For the text-containing cell, return its midpoint in [x, y] coordinate format. 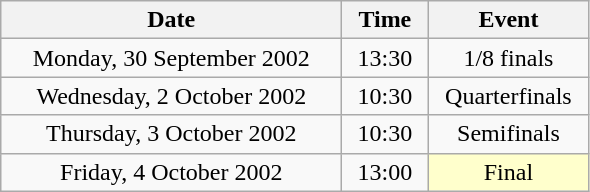
Date [172, 20]
Monday, 30 September 2002 [172, 58]
Quarterfinals [508, 96]
Time [385, 20]
13:30 [385, 58]
Event [508, 20]
Friday, 4 October 2002 [172, 172]
13:00 [385, 172]
Thursday, 3 October 2002 [172, 134]
Wednesday, 2 October 2002 [172, 96]
Semifinals [508, 134]
1/8 finals [508, 58]
Final [508, 172]
